For the text-containing cell, return its midpoint in (x, y) coordinate format. 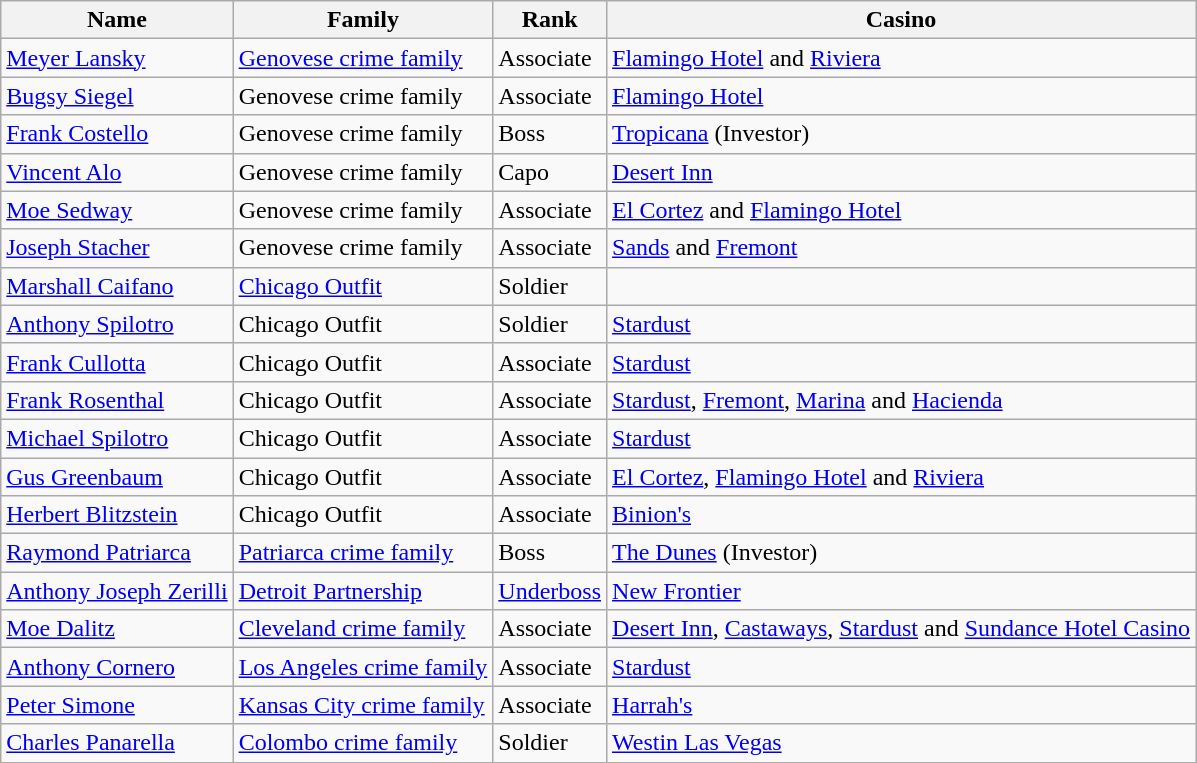
Rank (550, 20)
Raymond Patriarca (117, 553)
Los Angeles crime family (363, 667)
El Cortez and Flamingo Hotel (902, 210)
Flamingo Hotel (902, 96)
Anthony Joseph Zerilli (117, 591)
Westin Las Vegas (902, 743)
Charles Panarella (117, 743)
Joseph Stacher (117, 248)
Desert Inn (902, 172)
Colombo crime family (363, 743)
Patriarca crime family (363, 553)
Anthony Spilotro (117, 324)
Stardust, Fremont, Marina and Hacienda (902, 400)
Name (117, 20)
Flamingo Hotel and Riviera (902, 58)
Harrah's (902, 705)
Tropicana (Investor) (902, 134)
Detroit Partnership (363, 591)
Casino (902, 20)
Cleveland crime family (363, 629)
Capo (550, 172)
El Cortez, Flamingo Hotel and Riviera (902, 477)
Marshall Caifano (117, 286)
Herbert Blitzstein (117, 515)
Frank Cullotta (117, 362)
Binion's (902, 515)
Michael Spilotro (117, 438)
Gus Greenbaum (117, 477)
Frank Rosenthal (117, 400)
New Frontier (902, 591)
Anthony Cornero (117, 667)
Bugsy Siegel (117, 96)
Peter Simone (117, 705)
Frank Costello (117, 134)
Desert Inn, Castaways, Stardust and Sundance Hotel Casino (902, 629)
Vincent Alo (117, 172)
The Dunes (Investor) (902, 553)
Sands and Fremont (902, 248)
Underboss (550, 591)
Moe Dalitz (117, 629)
Moe Sedway (117, 210)
Kansas City crime family (363, 705)
Meyer Lansky (117, 58)
Family (363, 20)
